Scan for the cell matching the given text and deliver its [X, Y] coordinate at center. 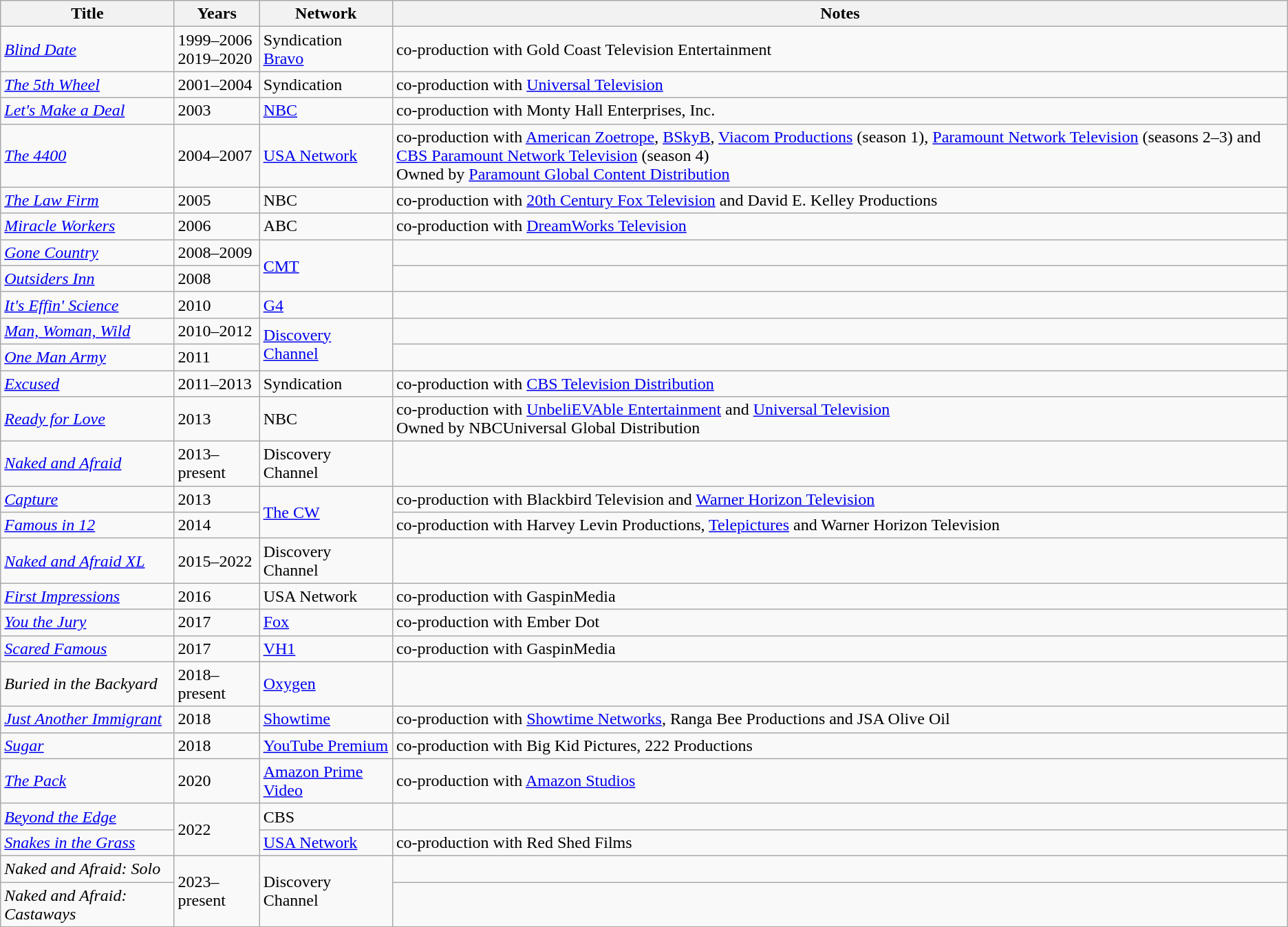
2010 [217, 305]
YouTube Premium [326, 745]
Title [87, 14]
Snakes in the Grass [87, 842]
2001–2004 [217, 85]
The Pack [87, 781]
2016 [217, 596]
1999–20062019–2020 [217, 50]
co-production with Amazon Studios [839, 781]
It's Effin' Science [87, 305]
co-production with Universal Television [839, 85]
co-production with Red Shed Films [839, 842]
CBS [326, 816]
co-production with Showtime Networks, Ranga Bee Productions and JSA Olive Oil [839, 719]
2006 [217, 226]
Beyond the Edge [87, 816]
Famous in 12 [87, 525]
Notes [839, 14]
co-production with Monty Hall Enterprises, Inc. [839, 111]
2008 [217, 279]
2011 [217, 357]
Showtime [326, 719]
First Impressions [87, 596]
2023–present [217, 891]
Excused [87, 383]
Outsiders Inn [87, 279]
co-production with Ember Dot [839, 622]
Fox [326, 622]
Amazon Prime Video [326, 781]
CMT [326, 265]
Oxygen [326, 684]
Miracle Workers [87, 226]
Network [326, 14]
2005 [217, 200]
G4 [326, 305]
2004–2007 [217, 155]
The CW [326, 512]
Naked and Afraid: Castaways [87, 904]
Just Another Immigrant [87, 719]
Naked and Afraid: Solo [87, 869]
co-production with DreamWorks Television [839, 226]
2014 [217, 525]
Man, Woman, Wild [87, 331]
Buried in the Backyard [87, 684]
2022 [217, 829]
Ready for Love [87, 419]
2018–present [217, 684]
co-production with 20th Century Fox Television and David E. Kelley Productions [839, 200]
Blind Date [87, 50]
co-production with CBS Television Distribution [839, 383]
2008–2009 [217, 252]
Gone Country [87, 252]
2013–present [217, 463]
Years [217, 14]
2020 [217, 781]
SyndicationBravo [326, 50]
The 4400 [87, 155]
ABC [326, 226]
co-production with Blackbird Television and Warner Horizon Television [839, 499]
The Law Firm [87, 200]
co-production with Big Kid Pictures, 222 Productions [839, 745]
Scared Famous [87, 648]
One Man Army [87, 357]
2010–2012 [217, 331]
Let's Make a Deal [87, 111]
VH1 [326, 648]
Capture [87, 499]
co-production with Harvey Levin Productions, Telepictures and Warner Horizon Television [839, 525]
2011–2013 [217, 383]
Sugar [87, 745]
2003 [217, 111]
2015–2022 [217, 561]
Naked and Afraid [87, 463]
You the Jury [87, 622]
co-production with Gold Coast Television Entertainment [839, 50]
The 5th Wheel [87, 85]
Naked and Afraid XL [87, 561]
co-production with UnbeliEVAble Entertainment and Universal TelevisionOwned by NBCUniversal Global Distribution [839, 419]
